Scan for the cell matching the given text and deliver its [x, y] coordinate at center. 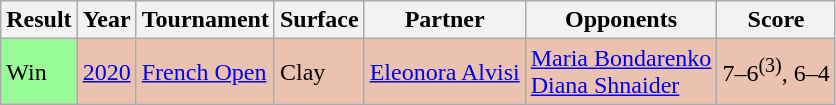
Maria Bondarenko Diana Shnaider [621, 72]
Clay [319, 72]
Result [39, 20]
2020 [106, 72]
French Open [205, 72]
7–6(3), 6–4 [776, 72]
Surface [319, 20]
Opponents [621, 20]
Score [776, 20]
Eleonora Alvisi [444, 72]
Tournament [205, 20]
Win [39, 72]
Year [106, 20]
Partner [444, 20]
